Output the [X, Y] coordinate of the center of the cell containing the given text.  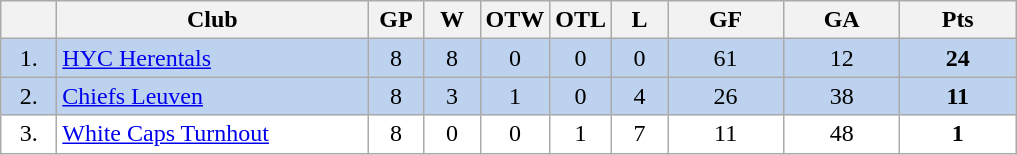
GP [396, 20]
26 [726, 96]
HYC Herentals [212, 58]
61 [726, 58]
GF [726, 20]
7 [640, 134]
OTL [581, 20]
38 [842, 96]
3. [29, 134]
White Caps Turnhout [212, 134]
GA [842, 20]
4 [640, 96]
W [452, 20]
24 [958, 58]
3 [452, 96]
12 [842, 58]
2. [29, 96]
L [640, 20]
Club [212, 20]
Chiefs Leuven [212, 96]
OTW [515, 20]
Pts [958, 20]
1. [29, 58]
48 [842, 134]
